Provide the [X, Y] coordinate of the cell's center where the given text is located.  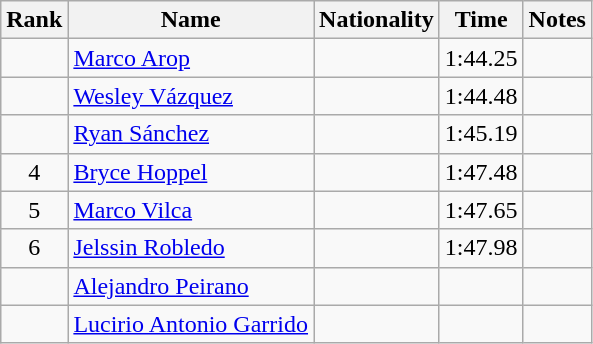
1:47.65 [481, 210]
Name [191, 20]
6 [34, 248]
Rank [34, 20]
Jelssin Robledo [191, 248]
Ryan Sánchez [191, 134]
Marco Vilca [191, 210]
Bryce Hoppel [191, 172]
Notes [557, 20]
Marco Arop [191, 58]
1:44.25 [481, 58]
Lucirio Antonio Garrido [191, 324]
Nationality [377, 20]
1:47.48 [481, 172]
1:47.98 [481, 248]
4 [34, 172]
Time [481, 20]
5 [34, 210]
Wesley Vázquez [191, 96]
Alejandro Peirano [191, 286]
1:44.48 [481, 96]
1:45.19 [481, 134]
